Detect which cell encompasses the target text, then output its (x, y) center coordinate. 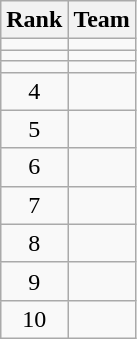
7 (34, 205)
10 (34, 319)
8 (34, 243)
Team (102, 20)
6 (34, 167)
9 (34, 281)
4 (34, 91)
5 (34, 129)
Rank (34, 20)
